Pinpoint the cell where the given text exists, returning its [x, y] midpoint coordinate. 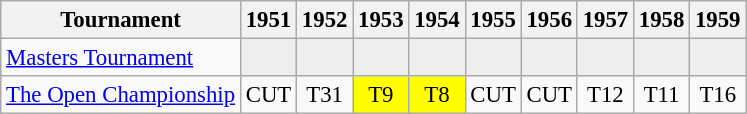
Tournament [121, 20]
1953 [381, 20]
T12 [605, 95]
Masters Tournament [121, 58]
1957 [605, 20]
1958 [661, 20]
1951 [268, 20]
1954 [437, 20]
1956 [549, 20]
The Open Championship [121, 95]
T16 [718, 95]
T31 [325, 95]
T8 [437, 95]
1955 [493, 20]
1959 [718, 20]
T11 [661, 95]
1952 [325, 20]
T9 [381, 95]
